Return [x, y] of the center of cell containing provided text 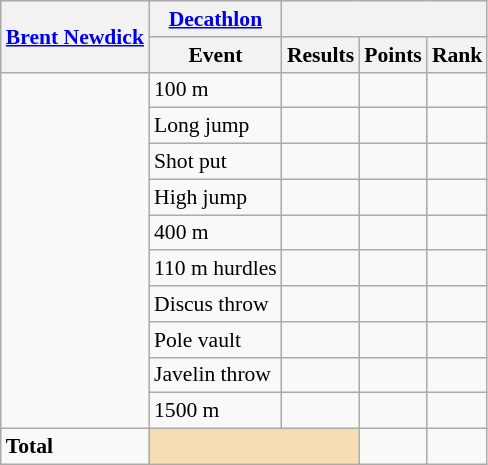
Decathlon [216, 19]
Javelin throw [216, 375]
400 m [216, 233]
110 m hurdles [216, 269]
100 m [216, 90]
Pole vault [216, 340]
Long jump [216, 126]
High jump [216, 197]
Total [75, 447]
Rank [458, 55]
Brent Newdick [75, 36]
Event [216, 55]
Shot put [216, 162]
Results [320, 55]
Discus throw [216, 304]
Points [393, 55]
1500 m [216, 411]
